Locate the cell with the specified text and output its [x, y] center coordinate. 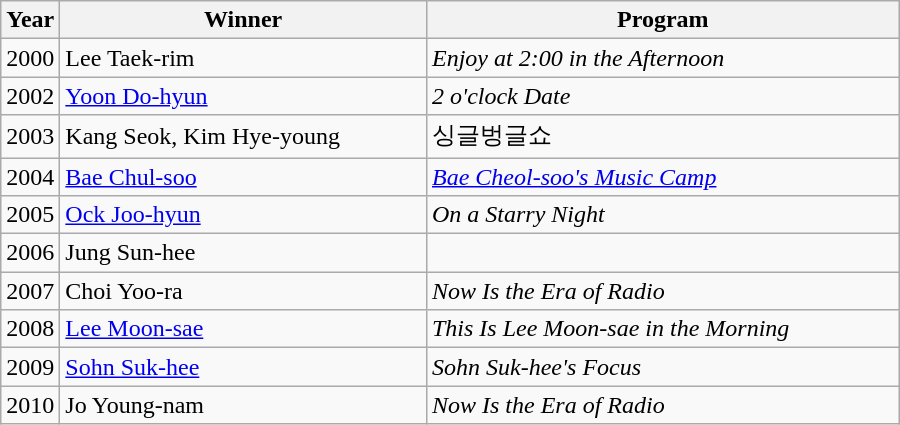
싱글벙글쇼 [662, 136]
Kang Seok, Kim Hye-young [244, 136]
2005 [30, 215]
2002 [30, 96]
2006 [30, 253]
2007 [30, 291]
This Is Lee Moon-sae in the Morning [662, 329]
2009 [30, 367]
2000 [30, 58]
2004 [30, 177]
Sohn Suk-hee [244, 367]
Jung Sun-hee [244, 253]
Lee Taek-rim [244, 58]
Sohn Suk-hee's Focus [662, 367]
Jo Young-nam [244, 405]
2008 [30, 329]
On a Starry Night [662, 215]
Year [30, 20]
Winner [244, 20]
Program [662, 20]
Ock Joo-hyun [244, 215]
2 o'clock Date [662, 96]
Yoon Do-hyun [244, 96]
Choi Yoo-ra [244, 291]
Bae Cheol-soo's Music Camp [662, 177]
Bae Chul-soo [244, 177]
Enjoy at 2:00 in the Afternoon [662, 58]
2010 [30, 405]
2003 [30, 136]
Lee Moon-sae [244, 329]
